Pinpoint the cell where the given text exists, returning its [x, y] midpoint coordinate. 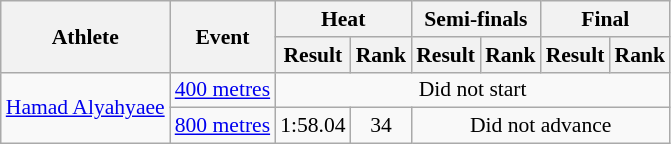
400 metres [222, 90]
Final [606, 19]
Did not advance [540, 126]
Semi-finals [476, 19]
Event [222, 36]
Hamad Alyahyaee [86, 108]
1:58.04 [312, 126]
800 metres [222, 126]
34 [382, 126]
Athlete [86, 36]
Did not start [472, 90]
Heat [343, 19]
